Return [x, y] of the center of cell containing provided text 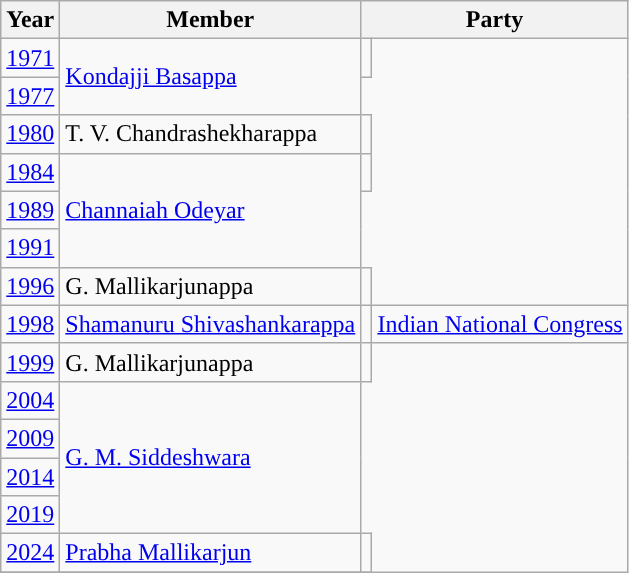
2004 [30, 400]
Shamanuru Shivashankarappa [210, 324]
Party [494, 20]
1998 [30, 324]
2014 [30, 477]
1996 [30, 286]
1991 [30, 248]
Member [210, 20]
1989 [30, 210]
Year [30, 20]
Kondajji Basappa [210, 77]
T. V. Chandrashekharappa [210, 134]
1980 [30, 134]
G. M. Siddeshwara [210, 457]
2019 [30, 515]
2009 [30, 438]
1977 [30, 96]
Channaiah Odeyar [210, 210]
Indian National Congress [500, 324]
1999 [30, 362]
2024 [30, 553]
Prabha Mallikarjun [210, 553]
1971 [30, 58]
1984 [30, 172]
